Return (x, y) of the center of cell containing provided text 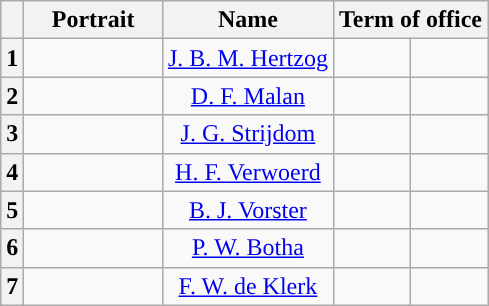
3 (12, 134)
D. F. Malan (248, 96)
Portrait (94, 20)
B. J. Vorster (248, 210)
H. F. Verwoerd (248, 172)
J. B. M. Hertzog (248, 58)
7 (12, 286)
F. W. de Klerk (248, 286)
Name (248, 20)
J. G. Strijdom (248, 134)
1 (12, 58)
6 (12, 248)
P. W. Botha (248, 248)
Term of office (410, 20)
5 (12, 210)
2 (12, 96)
4 (12, 172)
